Find where the given text appears and provide that cell's center as [x, y] coordinate. 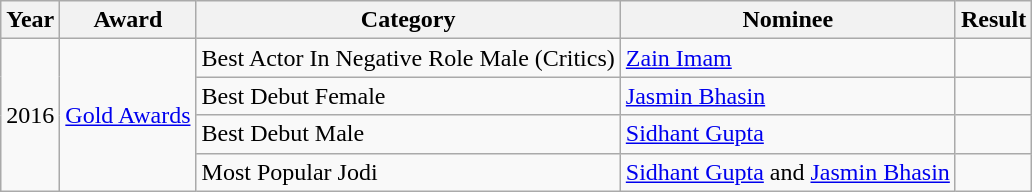
Jasmin Bhasin [788, 96]
Sidhant Gupta and Jasmin Bhasin [788, 172]
Category [408, 20]
Best Debut Female [408, 96]
Year [30, 20]
Sidhant Gupta [788, 134]
Gold Awards [128, 115]
Nominee [788, 20]
Zain Imam [788, 58]
Most Popular Jodi [408, 172]
Best Actor In Negative Role Male (Critics) [408, 58]
2016 [30, 115]
Award [128, 20]
Result [993, 20]
Best Debut Male [408, 134]
